Capture the cell that displays the provided text and extract its [x, y] central coordinate. 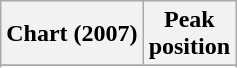
Chart (2007) [72, 34]
Peakposition [189, 34]
